Capture the cell that displays the provided text and extract its [X, Y] central coordinate. 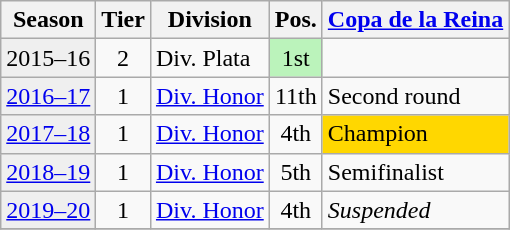
11th [296, 96]
2018–19 [48, 172]
5th [296, 172]
2015–16 [48, 58]
Division [210, 20]
Pos. [296, 20]
Second round [415, 96]
2 [124, 58]
Tier [124, 20]
Season [48, 20]
2019–20 [48, 210]
1st [296, 58]
2016–17 [48, 96]
Copa de la Reina [415, 20]
Semifinalist [415, 172]
2017–18 [48, 134]
Div. Plata [210, 58]
Champion [415, 134]
Suspended [415, 210]
